Capture the cell that displays the provided text and extract its [x, y] central coordinate. 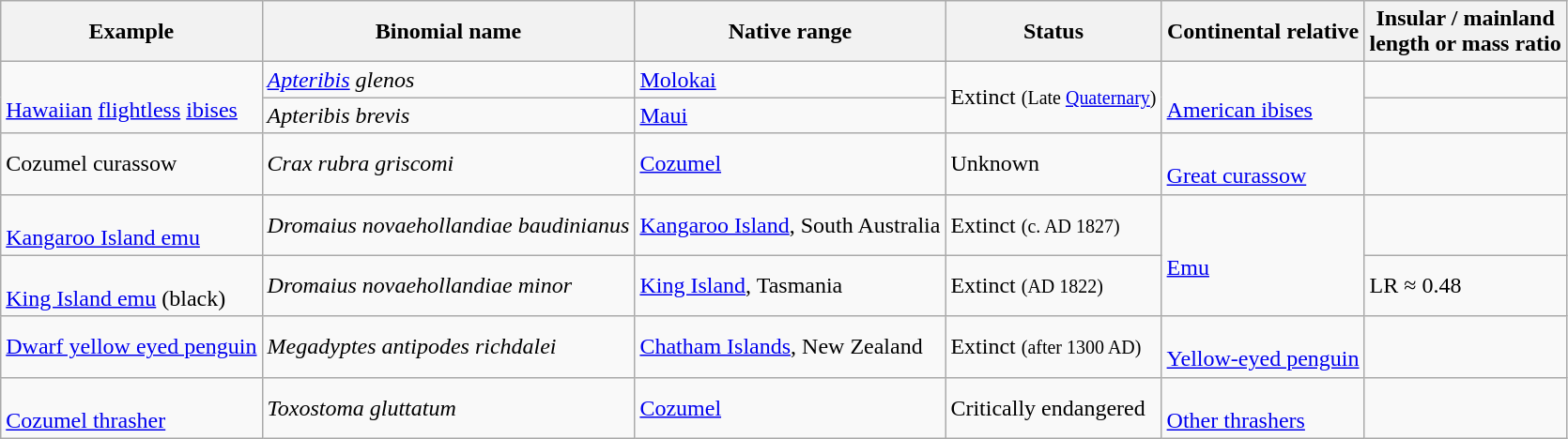
Cozumel thrasher [131, 407]
Example [131, 32]
Unknown [1053, 163]
Critically endangered [1053, 407]
Extinct (Late Quaternary) [1053, 98]
Molokai [791, 80]
Crax rubra griscomi [449, 163]
American ibises [1263, 98]
Other thrashers [1263, 407]
King Island emu (black) [131, 285]
Hawaiian flightless ibises [131, 98]
Chatham Islands, New Zealand [791, 347]
Apteribis glenos [449, 80]
Status [1053, 32]
Kangaroo Island emu [131, 225]
Dromaius novaehollandiae minor [449, 285]
Great curassow [1263, 163]
Extinct (AD 1822) [1053, 285]
Kangaroo Island, South Australia [791, 225]
Apteribis brevis [449, 115]
LR ≈ 0.48 [1465, 285]
Emu [1263, 255]
Extinct (after 1300 AD) [1053, 347]
Binomial name [449, 32]
Native range [791, 32]
Dromaius novaehollandiae baudinianus [449, 225]
Megadyptes antipodes richdalei [449, 347]
Toxostoma gluttatum [449, 407]
Extinct (c. AD 1827) [1053, 225]
Yellow-eyed penguin [1263, 347]
Dwarf yellow eyed penguin [131, 347]
Maui [791, 115]
Cozumel curassow [131, 163]
Insular / mainlandlength or mass ratio [1465, 32]
Continental relative [1263, 32]
King Island, Tasmania [791, 285]
